Search for the cell housing the specified text and yield its (X, Y) center coordinate. 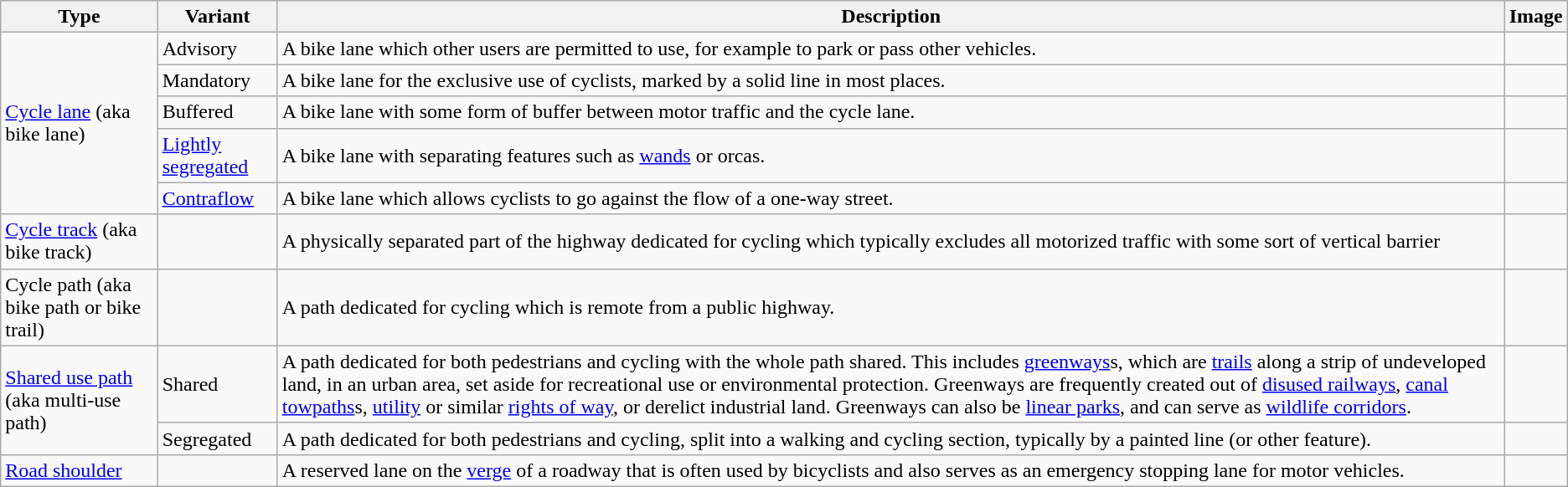
Road shoulder (79, 470)
A physically separated part of the highway dedicated for cycling which typically excludes all motorized traffic with some sort of vertical barrier (891, 241)
A bike lane which other users are permitted to use, for example to park or pass other vehicles. (891, 49)
Advisory (218, 49)
Segregated (218, 438)
Variant (218, 17)
Mandatory (218, 80)
Shared (218, 384)
Shared use path (aka multi-use path) (79, 400)
A path dedicated for both pedestrians and cycling, split into a walking and cycling section, typically by a painted line (or other feature). (891, 438)
A bike lane for the exclusive use of cyclists, marked by a solid line in most places. (891, 80)
Image (1536, 17)
A bike lane with separating features such as wands or orcas. (891, 156)
Cycle track (aka bike track) (79, 241)
A bike lane with some form of buffer between motor traffic and the cycle lane. (891, 112)
Contraflow (218, 198)
Lightly segregated (218, 156)
A path dedicated for cycling which is remote from a public highway. (891, 307)
A bike lane which allows cyclists to go against the flow of a one-way street. (891, 198)
Description (891, 17)
Cycle path (aka bike path or bike trail) (79, 307)
Buffered (218, 112)
Type (79, 17)
A reserved lane on the verge of a roadway that is often used by bicyclists and also serves as an emergency stopping lane for motor vehicles. (891, 470)
Cycle lane (aka bike lane) (79, 124)
